Capture the cell that displays the provided text and extract its [x, y] central coordinate. 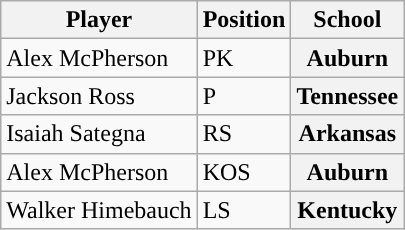
KOS [244, 172]
Tennessee [348, 96]
P [244, 96]
LS [244, 210]
School [348, 20]
Isaiah Sategna [99, 134]
RS [244, 134]
PK [244, 58]
Arkansas [348, 134]
Kentucky [348, 210]
Player [99, 20]
Position [244, 20]
Jackson Ross [99, 96]
Walker Himebauch [99, 210]
